Detect which cell encompasses the target text, then output its (X, Y) center coordinate. 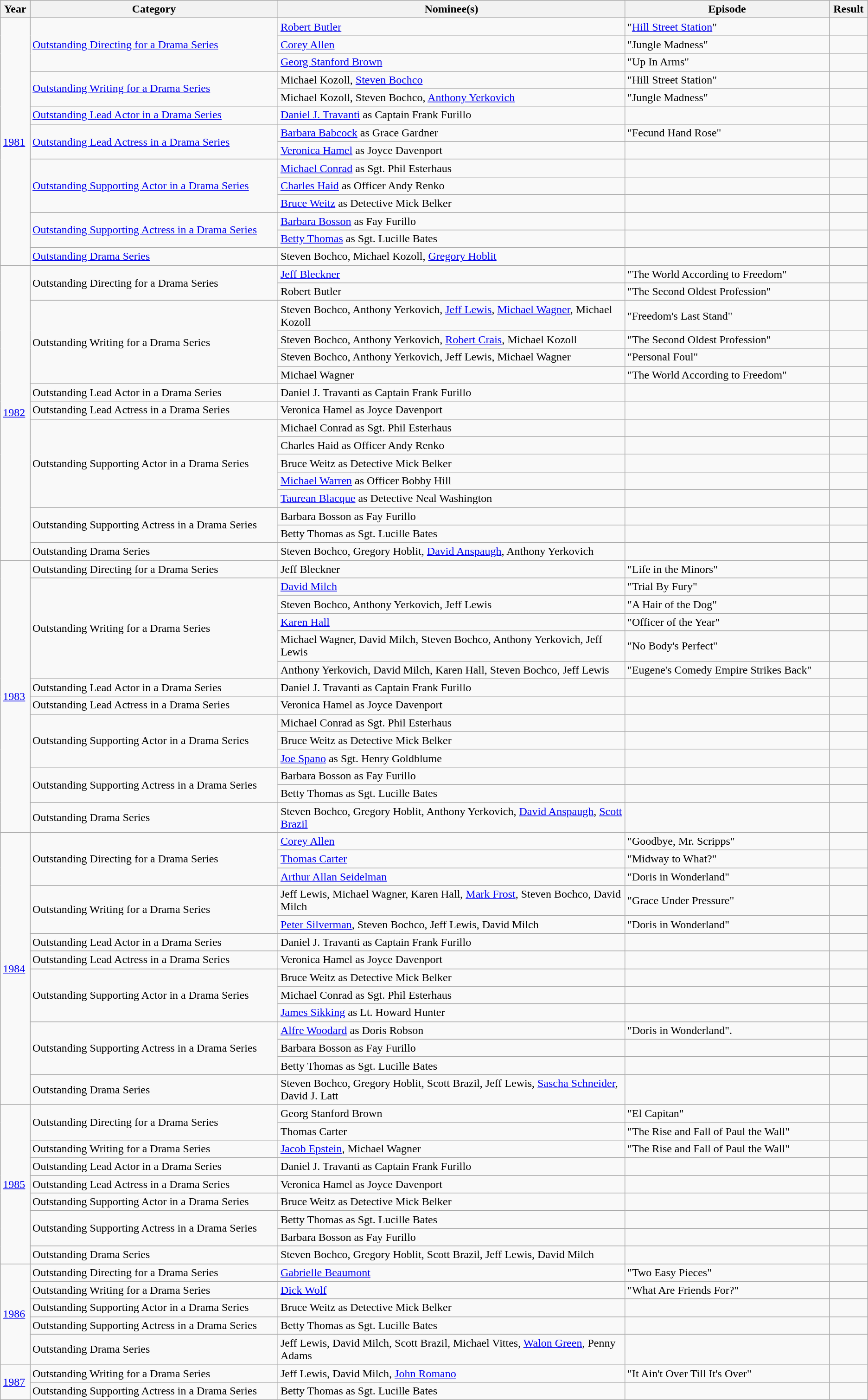
Steven Bochco, Anthony Yerkovich, Robert Crais, Michael Kozoll (451, 340)
"It Ain't Over Till It's Over" (727, 1373)
Jeff Lewis, David Milch, John Romano (451, 1373)
Category (154, 9)
Anthony Yerkovich, David Milch, Karen Hall, Steven Bochco, Jeff Lewis (451, 670)
Taurean Blacque as Detective Neal Washington (451, 498)
Year (15, 9)
"Eugene's Comedy Empire Strikes Back" (727, 670)
Episode (727, 9)
"Grace Under Pressure" (727, 901)
"Personal Foul" (727, 357)
"Up In Arms" (727, 62)
"Officer of the Year" (727, 622)
Peter Silverman, Steven Bochco, Jeff Lewis, David Milch (451, 925)
Result (849, 9)
Nominee(s) (451, 9)
Jacob Epstein, Michael Wagner (451, 1149)
"Trial By Fury" (727, 587)
"No Body's Perfect" (727, 646)
"Two Easy Pieces" (727, 1272)
Michael Wagner, David Milch, Steven Bochco, Anthony Yerkovich, Jeff Lewis (451, 646)
Michael Wagner (451, 375)
Michael Warren as Officer Bobby Hill (451, 481)
Alfre Woodard as Doris Robson (451, 1030)
Steven Bochco, Anthony Yerkovich, Jeff Lewis (451, 604)
1986 (15, 1314)
"El Capitan" (727, 1113)
Steven Bochco, Gregory Hoblit, David Anspaugh, Anthony Yerkovich (451, 552)
"Freedom's Last Stand" (727, 315)
Jeff Lewis, Michael Wagner, Karen Hall, Mark Frost, Steven Bochco, David Milch (451, 901)
Gabrielle Beaumont (451, 1272)
"Doris in Wonderland". (727, 1030)
"What Are Friends For?" (727, 1290)
Steven Bochco, Gregory Hoblit, Anthony Yerkovich, David Anspaugh, Scott Brazil (451, 817)
1985 (15, 1184)
Steven Bochco, Anthony Yerkovich, Jeff Lewis, Michael Wagner, Michael Kozoll (451, 315)
1987 (15, 1382)
Michael Kozoll, Steven Bochco, Anthony Yerkovich (451, 97)
"Fecund Hand Rose" (727, 133)
Arthur Allan Seidelman (451, 877)
Steven Bochco, Gregory Hoblit, Scott Brazil, Jeff Lewis, Sascha Schneider, David J. Latt (451, 1089)
David Milch (451, 587)
1983 (15, 697)
Joe Spano as Sgt. Henry Goldblume (451, 758)
Dick Wolf (451, 1290)
Jeff Lewis, David Milch, Scott Brazil, Michael Vittes, Walon Green, Penny Adams (451, 1349)
Steven Bochco, Anthony Yerkovich, Jeff Lewis, Michael Wagner (451, 357)
Karen Hall (451, 622)
Michael Kozoll, Steven Bochco (451, 80)
Barbara Babcock as Grace Gardner (451, 133)
"Midway to What?" (727, 859)
1984 (15, 969)
Steven Bochco, Gregory Hoblit, Scott Brazil, Jeff Lewis, David Milch (451, 1255)
"A Hair of the Dog" (727, 604)
Steven Bochco, Michael Kozoll, Gregory Hoblit (451, 257)
"Life in the Minors" (727, 569)
1981 (15, 142)
James Sikking as Lt. Howard Hunter (451, 1013)
"Goodbye, Mr. Scripps" (727, 841)
1982 (15, 413)
